Extract the (X, Y) coordinate from the center of the cell holding the provided text.  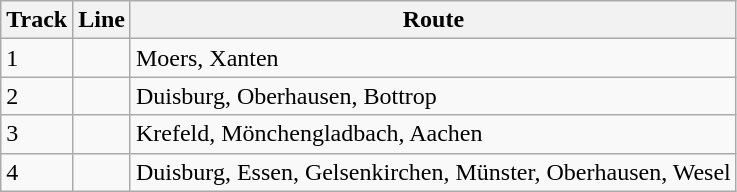
1 (37, 58)
2 (37, 96)
Duisburg, Oberhausen, Bottrop (433, 96)
Duisburg, Essen, Gelsenkirchen, Münster, Oberhausen, Wesel (433, 172)
Moers, Xanten (433, 58)
Track (37, 20)
3 (37, 134)
Line (102, 20)
Krefeld, Mönchengladbach, Aachen (433, 134)
4 (37, 172)
Route (433, 20)
